Provide the [x, y] coordinate of the cell's center where the given text is located.  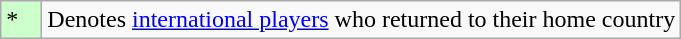
* [22, 20]
Denotes international players who returned to their home country [362, 20]
